Scan for the cell matching the given text and deliver its (x, y) coordinate at center. 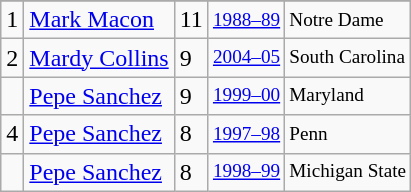
Notre Dame (348, 20)
1988–89 (246, 20)
11 (191, 20)
Penn (348, 134)
2 (12, 58)
South Carolina (348, 58)
1997–98 (246, 134)
Maryland (348, 96)
Michigan State (348, 172)
2004–05 (246, 58)
Mark Macon (99, 20)
Mardy Collins (99, 58)
4 (12, 134)
1999–00 (246, 96)
1998–99 (246, 172)
1 (12, 20)
